From the cell containing the given text, extract its center point as [x, y] coordinate. 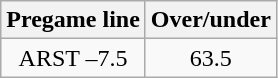
63.5 [210, 58]
Over/under [210, 20]
ARST –7.5 [74, 58]
Pregame line [74, 20]
